Return the (X, Y) coordinate for the center point of the cell that contains the specified text.  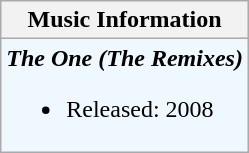
Music Information (125, 20)
The One (The Remixes)Released: 2008 (125, 96)
